Extract the (X, Y) coordinate from the center of the cell holding the provided text.  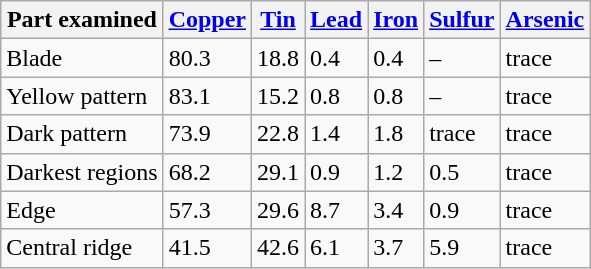
3.7 (396, 248)
Dark pattern (82, 134)
18.8 (278, 58)
Part examined (82, 20)
1.4 (336, 134)
29.1 (278, 172)
8.7 (336, 210)
73.9 (207, 134)
Iron (396, 20)
29.6 (278, 210)
5.9 (462, 248)
68.2 (207, 172)
42.6 (278, 248)
15.2 (278, 96)
80.3 (207, 58)
0.5 (462, 172)
Central ridge (82, 248)
Copper (207, 20)
Darkest regions (82, 172)
Arsenic (545, 20)
Tin (278, 20)
1.2 (396, 172)
Lead (336, 20)
3.4 (396, 210)
57.3 (207, 210)
Yellow pattern (82, 96)
Edge (82, 210)
1.8 (396, 134)
22.8 (278, 134)
83.1 (207, 96)
Blade (82, 58)
41.5 (207, 248)
6.1 (336, 248)
Sulfur (462, 20)
